Locate the cell with the specified text and output its [x, y] center coordinate. 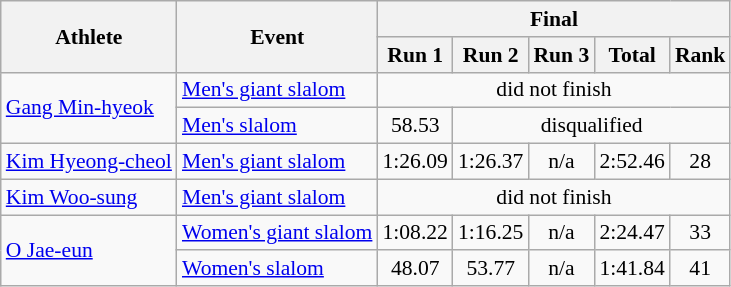
2:24.47 [632, 233]
48.07 [414, 269]
Women's giant slalom [278, 233]
Men's slalom [278, 126]
Total [632, 55]
1:08.22 [414, 233]
Kim Woo-sung [89, 197]
Event [278, 36]
Kim Hyeong-cheol [89, 162]
Run 1 [414, 55]
disqualified [592, 126]
1:26.09 [414, 162]
28 [700, 162]
Women's slalom [278, 269]
2:52.46 [632, 162]
58.53 [414, 126]
Rank [700, 55]
33 [700, 233]
O Jae-eun [89, 250]
Run 3 [561, 55]
41 [700, 269]
Final [554, 19]
1:41.84 [632, 269]
Gang Min-hyeok [89, 108]
1:16.25 [490, 233]
Athlete [89, 36]
53.77 [490, 269]
1:26.37 [490, 162]
Run 2 [490, 55]
